Find where the given text appears and provide that cell's center as (X, Y) coordinate. 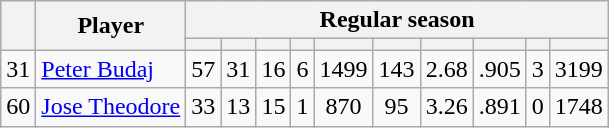
16 (274, 69)
3 (538, 69)
Peter Budaj (111, 69)
Player (111, 26)
1 (302, 107)
95 (396, 107)
3.26 (446, 107)
1748 (578, 107)
870 (344, 107)
Regular season (398, 20)
Jose Theodore (111, 107)
0 (538, 107)
143 (396, 69)
3199 (578, 69)
1499 (344, 69)
60 (18, 107)
.891 (500, 107)
57 (204, 69)
13 (238, 107)
15 (274, 107)
2.68 (446, 69)
.905 (500, 69)
33 (204, 107)
6 (302, 69)
